Return (x, y) of the center of cell containing provided text 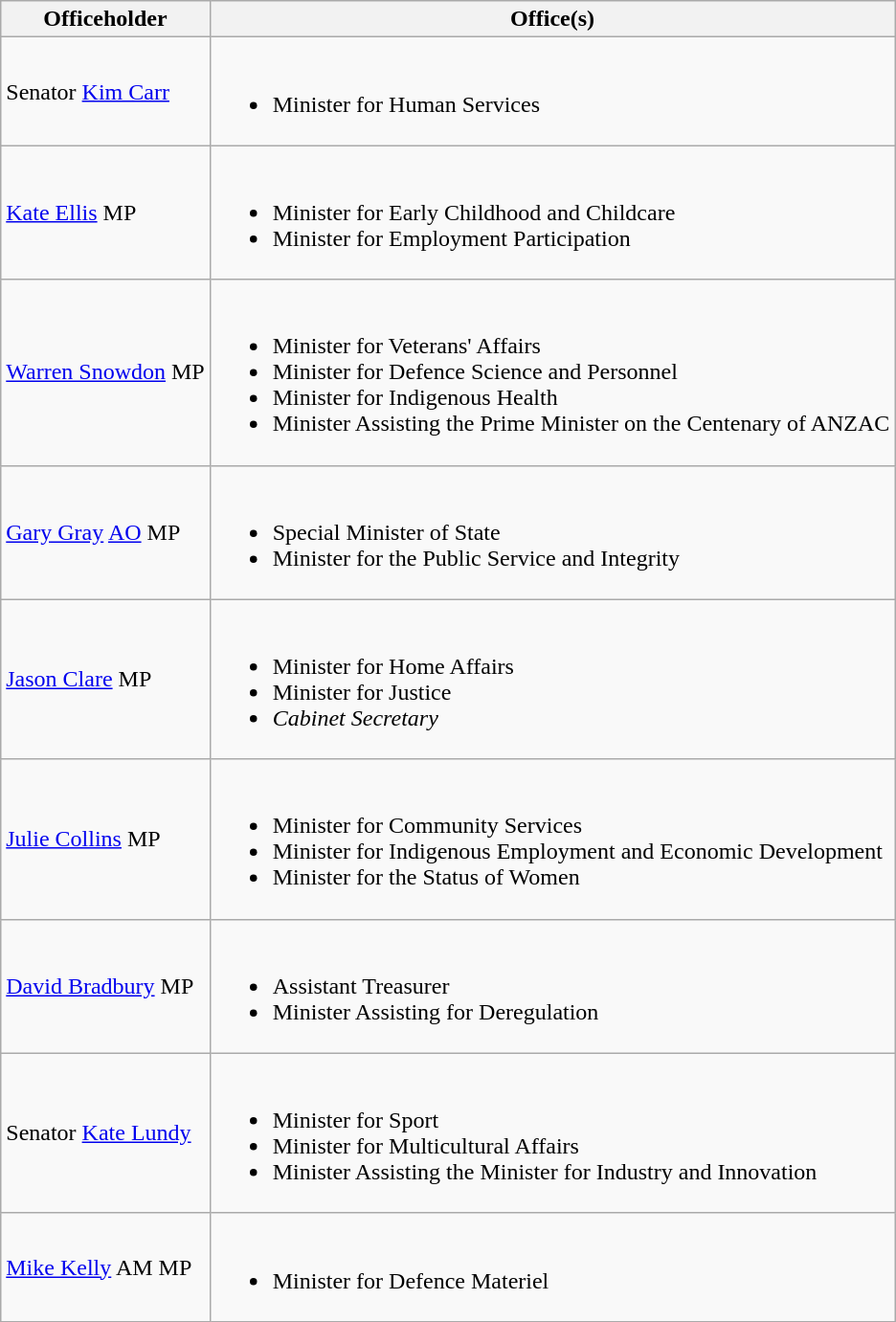
Senator Kate Lundy (105, 1133)
Minister for Home AffairsMinister for JusticeCabinet Secretary (552, 680)
Minister for Early Childhood and ChildcareMinister for Employment Participation (552, 213)
Special Minister of StateMinister for the Public Service and Integrity (552, 532)
Minister for Community ServicesMinister for Indigenous Employment and Economic DevelopmentMinister for the Status of Women (552, 839)
Minister for Defence Materiel (552, 1267)
Gary Gray AO MP (105, 532)
Minister for Human Services (552, 92)
Senator Kim Carr (105, 92)
Julie Collins MP (105, 839)
Assistant TreasurerMinister Assisting for Deregulation (552, 986)
Warren Snowdon MP (105, 372)
David Bradbury MP (105, 986)
Mike Kelly AM MP (105, 1267)
Officeholder (105, 19)
Jason Clare MP (105, 680)
Office(s) (552, 19)
Minister for SportMinister for Multicultural AffairsMinister Assisting the Minister for Industry and Innovation (552, 1133)
Kate Ellis MP (105, 213)
